Output the [x, y] coordinate of the center of the cell containing the given text.  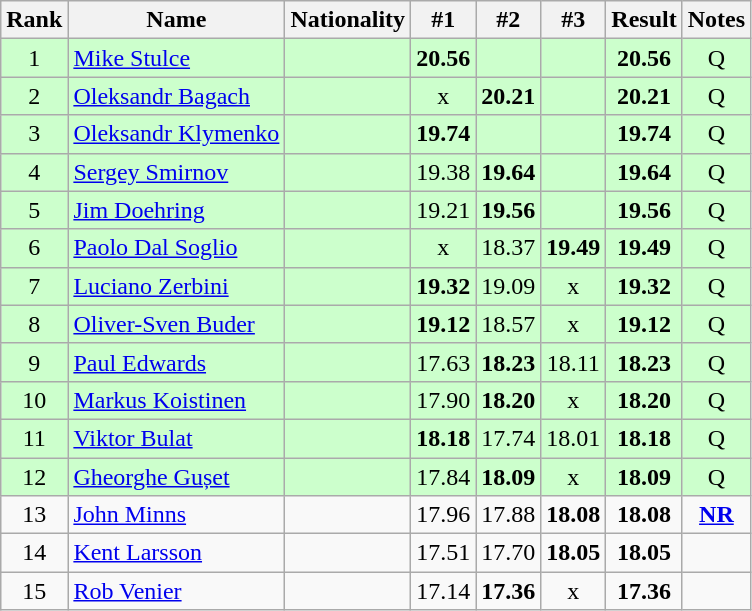
NR [716, 515]
9 [34, 362]
Oleksandr Bagach [176, 96]
3 [34, 134]
19.21 [444, 210]
Notes [716, 20]
Nationality [348, 20]
1 [34, 58]
Sergey Smirnov [176, 172]
Luciano Zerbini [176, 286]
Oliver-Sven Buder [176, 324]
17.63 [444, 362]
18.37 [508, 248]
12 [34, 477]
15 [34, 591]
8 [34, 324]
#1 [444, 20]
18.11 [574, 362]
17.51 [444, 553]
17.84 [444, 477]
17.14 [444, 591]
17.88 [508, 515]
18.57 [508, 324]
17.70 [508, 553]
Viktor Bulat [176, 438]
19.09 [508, 286]
17.96 [444, 515]
#2 [508, 20]
7 [34, 286]
Jim Doehring [176, 210]
Markus Koistinen [176, 400]
Rob Venier [176, 591]
4 [34, 172]
Mike Stulce [176, 58]
John Minns [176, 515]
#3 [574, 20]
Kent Larsson [176, 553]
Rank [34, 20]
17.90 [444, 400]
11 [34, 438]
Gheorghe Gușet [176, 477]
5 [34, 210]
Oleksandr Klymenko [176, 134]
6 [34, 248]
14 [34, 553]
13 [34, 515]
Paolo Dal Soglio [176, 248]
Result [644, 20]
17.74 [508, 438]
2 [34, 96]
18.01 [574, 438]
19.38 [444, 172]
10 [34, 400]
Paul Edwards [176, 362]
Name [176, 20]
